Find where the given text appears and provide that cell's center as (X, Y) coordinate. 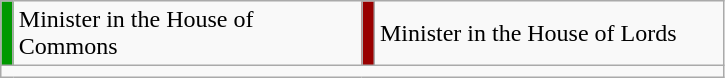
Minister in the House of Lords (548, 34)
Minister in the House of Commons (188, 34)
